From the cell containing the given text, extract its center point as (x, y) coordinate. 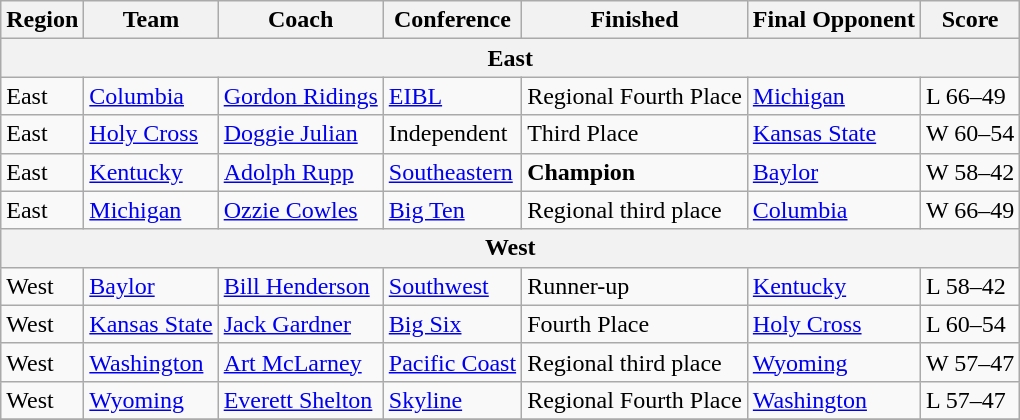
Skyline (452, 400)
Third Place (635, 134)
Big Ten (452, 210)
Conference (452, 20)
L 66–49 (970, 96)
W 66–49 (970, 210)
Southeastern (452, 172)
W 57–47 (970, 362)
Finished (635, 20)
Bill Henderson (300, 286)
EIBL (452, 96)
Runner-up (635, 286)
Ozzie Cowles (300, 210)
Southwest (452, 286)
L 60–54 (970, 324)
Final Opponent (834, 20)
Region (42, 20)
L 58–42 (970, 286)
Independent (452, 134)
Art McLarney (300, 362)
Team (151, 20)
Everett Shelton (300, 400)
Coach (300, 20)
L 57–47 (970, 400)
W 58–42 (970, 172)
Doggie Julian (300, 134)
Champion (635, 172)
Adolph Rupp (300, 172)
Gordon Ridings (300, 96)
Jack Gardner (300, 324)
Big Six (452, 324)
Pacific Coast (452, 362)
Fourth Place (635, 324)
W 60–54 (970, 134)
Score (970, 20)
